Find where the given text appears and provide that cell's center as (x, y) coordinate. 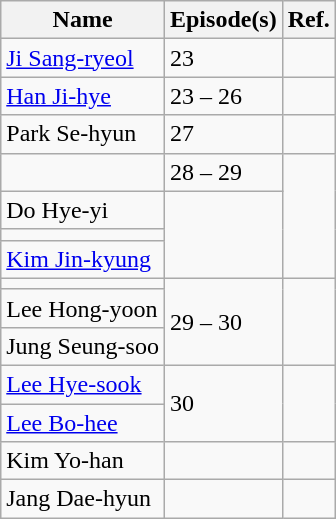
29 – 30 (223, 322)
Jang Dae-hyun (83, 499)
Lee Hye-sook (83, 384)
Lee Hong-yoon (83, 308)
Lee Bo-hee (83, 423)
27 (223, 134)
Kim Jin-kyung (83, 259)
Park Se-hyun (83, 134)
Jung Seung-soo (83, 346)
Kim Yo-han (83, 461)
28 – 29 (223, 172)
30 (223, 403)
Ref. (308, 20)
23 – 26 (223, 96)
Ji Sang-ryeol (83, 58)
23 (223, 58)
Han Ji-hye (83, 96)
Name (83, 20)
Episode(s) (223, 20)
Do Hye-yi (83, 210)
